Return the [x, y] coordinate for the center point of the cell that contains the specified text.  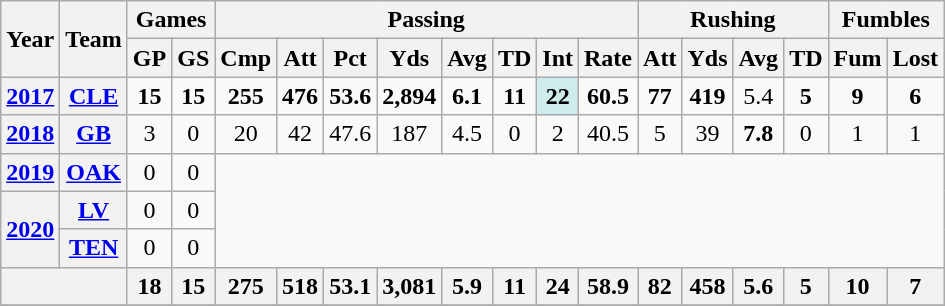
6 [915, 96]
Fumbles [886, 20]
GP [149, 58]
Fum [858, 58]
GB [94, 134]
53.1 [350, 286]
TEN [94, 248]
5.4 [758, 96]
476 [300, 96]
9 [858, 96]
7.8 [758, 134]
2019 [30, 172]
40.5 [608, 134]
58.9 [608, 286]
CLE [94, 96]
22 [558, 96]
24 [558, 286]
2018 [30, 134]
458 [708, 286]
77 [660, 96]
53.6 [350, 96]
Int [558, 58]
60.5 [608, 96]
3,081 [410, 286]
419 [708, 96]
5.9 [468, 286]
4.5 [468, 134]
39 [708, 134]
Year [30, 39]
Cmp [246, 58]
187 [410, 134]
82 [660, 286]
18 [149, 286]
OAK [94, 172]
518 [300, 286]
3 [149, 134]
6.1 [468, 96]
5.6 [758, 286]
Rushing [734, 20]
20 [246, 134]
Games [170, 20]
Passing [426, 20]
10 [858, 286]
GS [194, 58]
255 [246, 96]
Team [94, 39]
47.6 [350, 134]
42 [300, 134]
2 [558, 134]
7 [915, 286]
LV [94, 210]
Pct [350, 58]
Lost [915, 58]
2,894 [410, 96]
275 [246, 286]
2017 [30, 96]
Rate [608, 58]
2020 [30, 229]
